Return the (X, Y) coordinate for the center point of the cell that contains the specified text.  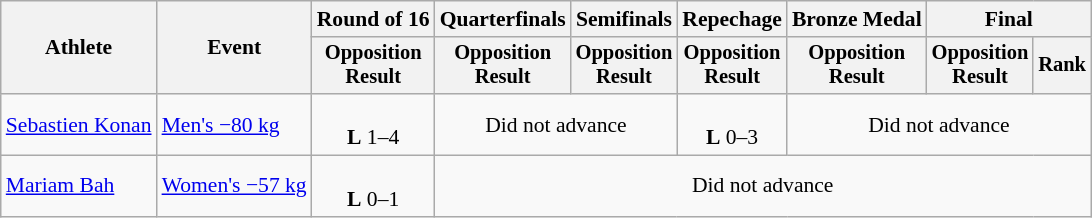
Women's −57 kg (234, 186)
Athlete (79, 48)
Final (1009, 19)
Mariam Bah (79, 186)
Sebastien Konan (79, 124)
Rank (1062, 66)
Bronze Medal (857, 19)
L 1–4 (374, 124)
Repechage (732, 19)
Round of 16 (374, 19)
Men's −80 kg (234, 124)
Quarterfinals (503, 19)
Semifinals (624, 19)
Event (234, 48)
L 0–1 (374, 186)
L 0–3 (732, 124)
